Return [X, Y] of the center of cell containing provided text 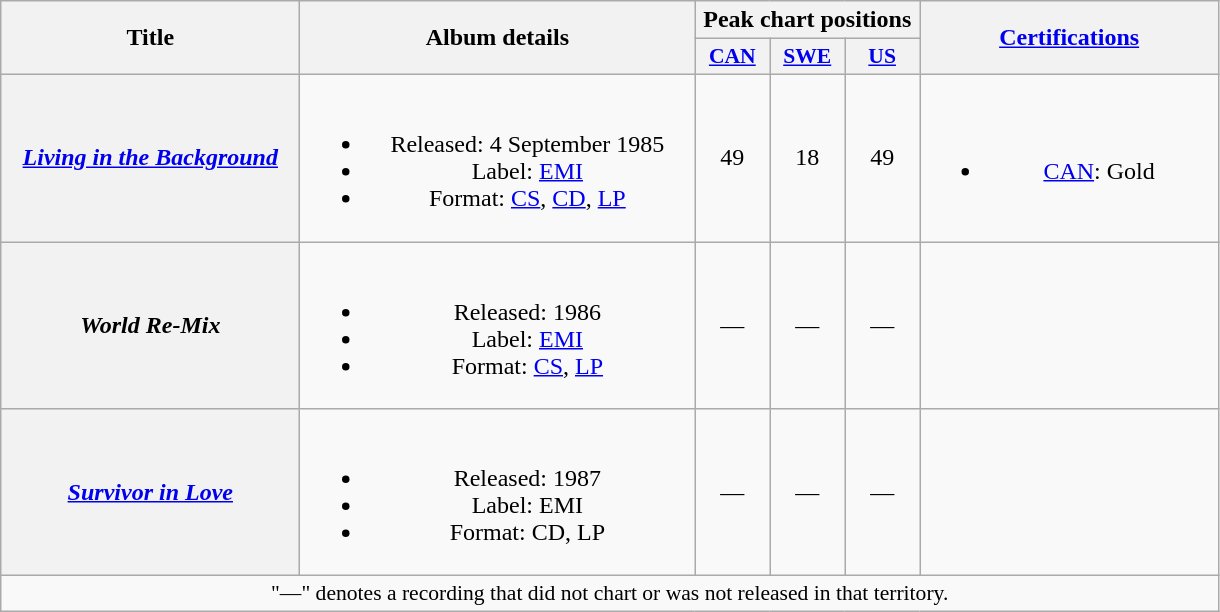
CAN [732, 57]
18 [808, 158]
Released: 1986Label: EMIFormat: CS, LP [498, 326]
US [882, 57]
Released: 4 September 1985Label: EMIFormat: CS, CD, LP [498, 158]
Album details [498, 38]
Peak chart positions [808, 20]
"—" denotes a recording that did not chart or was not released in that territory. [610, 594]
World Re-Mix [150, 326]
Survivor in Love [150, 492]
CAN: Gold [1070, 158]
Certifications [1070, 38]
Released: 1987Label: EMIFormat: CD, LP [498, 492]
SWE [808, 57]
Title [150, 38]
Living in the Background [150, 158]
